Identify which cell holds the provided text, then report its [X, Y] central coordinate. 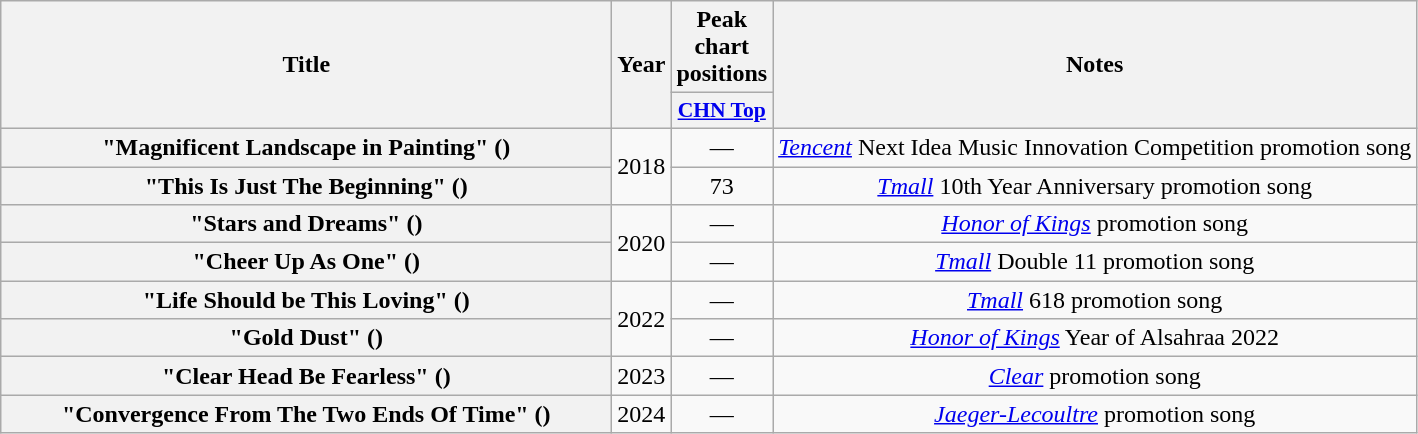
Tencent Next Idea Music Innovation Competition promotion song [1095, 147]
Title [306, 65]
Tmall 10th Year Anniversary promotion song [1095, 185]
2023 [642, 376]
"Life Should be This Loving" () [306, 300]
Honor of Kings promotion song [1095, 224]
2018 [642, 166]
Honor of Kings Year of Alsahraa 2022 [1095, 338]
"Convergence From The Two Ends Of Time" () [306, 414]
2022 [642, 319]
"Clear Head Be Fearless" () [306, 376]
Notes [1095, 65]
2020 [642, 243]
2024 [642, 414]
Year [642, 65]
Tmall Double 11 promotion song [1095, 262]
"Gold Dust" () [306, 338]
"This Is Just The Beginning" () [306, 185]
"Magnificent Landscape in Painting" () [306, 147]
73 [722, 185]
CHN Top [722, 111]
Tmall 618 promotion song [1095, 300]
Jaeger-Lecoultre promotion song [1095, 414]
Peak chart positions [722, 47]
"Stars and Dreams" () [306, 224]
Clear promotion song [1095, 376]
"Cheer Up As One" () [306, 262]
